For the text-containing cell, return its midpoint in (X, Y) coordinate format. 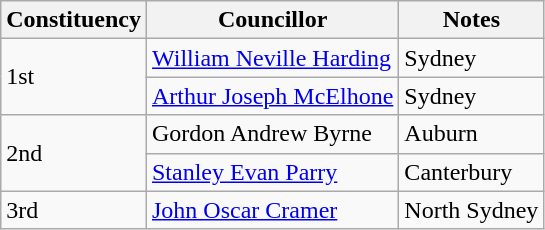
Gordon Andrew Byrne (272, 134)
William Neville Harding (272, 58)
Constituency (74, 20)
Canterbury (472, 172)
Notes (472, 20)
Arthur Joseph McElhone (272, 96)
Auburn (472, 134)
3rd (74, 210)
1st (74, 77)
Stanley Evan Parry (272, 172)
Councillor (272, 20)
John Oscar Cramer (272, 210)
North Sydney (472, 210)
2nd (74, 153)
